Extract the (X, Y) coordinate from the center of the cell holding the provided text.  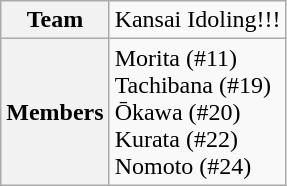
Members (55, 112)
Team (55, 20)
Morita (#11) Tachibana (#19) Ōkawa (#20) Kurata (#22) Nomoto (#24) (198, 112)
Kansai Idoling!!! (198, 20)
